Provide the [X, Y] coordinate of the cell's center where the given text is located.  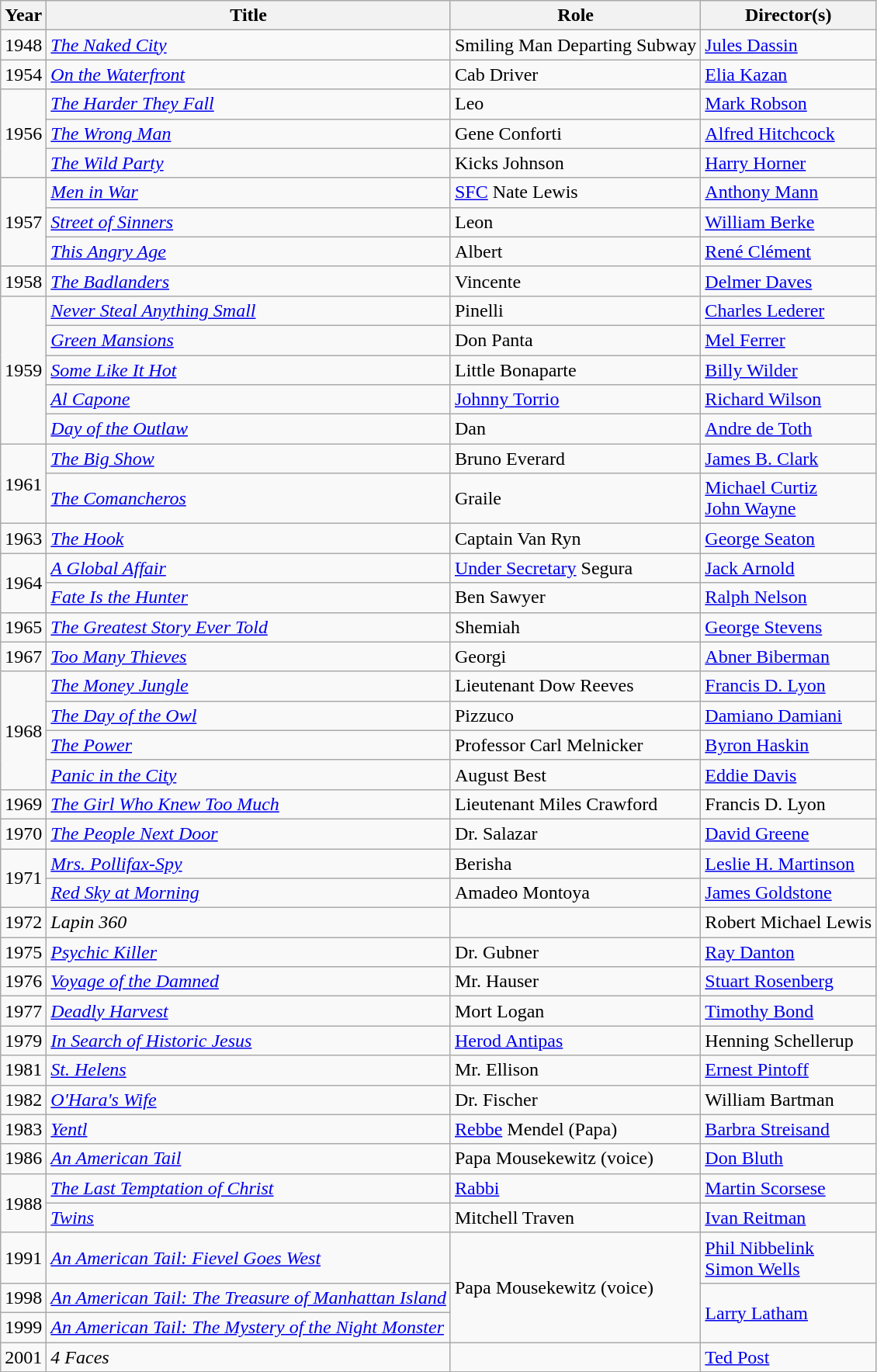
The Wrong Man [248, 133]
Leon [575, 222]
Vincente [575, 281]
1975 [23, 952]
George Stevens [789, 627]
Stuart Rosenberg [789, 982]
An American Tail [248, 1159]
O'Hara's Wife [248, 1100]
Don Panta [575, 340]
Ted Post [789, 1357]
Phil NibbelinkSimon Wells [789, 1257]
This Angry Age [248, 251]
A Global Affair [248, 568]
1957 [23, 222]
1969 [23, 804]
Dr. Gubner [575, 952]
Shemiah [575, 627]
On the Waterfront [248, 74]
Pizzuco [575, 715]
An American Tail: The Mystery of the Night Monster [248, 1327]
The Last Temptation of Christ [248, 1188]
Henning Schellerup [789, 1041]
Day of the Outlaw [248, 429]
George Seaton [789, 539]
The Badlanders [248, 281]
Alfred Hitchcock [789, 133]
1963 [23, 539]
The People Next Door [248, 833]
Georgi [575, 657]
Berisha [575, 864]
Barbra Streisand [789, 1129]
Michael CurtizJohn Wayne [789, 498]
Green Mansions [248, 340]
Billy Wilder [789, 370]
1979 [23, 1041]
Twins [248, 1218]
Men in War [248, 192]
William Bartman [789, 1100]
Mr. Ellison [575, 1070]
Ray Danton [789, 952]
Role [575, 16]
Too Many Thieves [248, 657]
1986 [23, 1159]
1971 [23, 878]
Voyage of the Damned [248, 982]
The Hook [248, 539]
Elia Kazan [789, 74]
Year [23, 16]
Rebbe Mendel (Papa) [575, 1129]
The Money Jungle [248, 686]
SFC Nate Lewis [575, 192]
Professor Carl Melnicker [575, 745]
1976 [23, 982]
1977 [23, 1011]
Delmer Daves [789, 281]
2001 [23, 1357]
David Greene [789, 833]
Street of Sinners [248, 222]
James Goldstone [789, 893]
Johnny Torrio [575, 400]
The Day of the Owl [248, 715]
Richard Wilson [789, 400]
Ben Sawyer [575, 598]
The Power [248, 745]
Lieutenant Miles Crawford [575, 804]
Eddie Davis [789, 774]
Director(s) [789, 16]
Leslie H. Martinson [789, 864]
1967 [23, 657]
Anthony Mann [789, 192]
The Harder They Fall [248, 104]
Andre de Toth [789, 429]
Lieutenant Dow Reeves [575, 686]
Larry Latham [789, 1312]
Lapin 360 [248, 923]
Kicks Johnson [575, 163]
The Naked City [248, 45]
Mort Logan [575, 1011]
St. Helens [248, 1070]
Pinelli [575, 310]
Rabbi [575, 1188]
Damiano Damiani [789, 715]
Panic in the City [248, 774]
1972 [23, 923]
1948 [23, 45]
An American Tail: Fievel Goes West [248, 1257]
Some Like It Hot [248, 370]
James B. Clark [789, 459]
1998 [23, 1298]
Don Bluth [789, 1159]
1961 [23, 484]
4 Faces [248, 1357]
1959 [23, 369]
Dr. Fischer [575, 1100]
Mark Robson [789, 104]
The Comancheros [248, 498]
Abner Biberman [789, 657]
1956 [23, 133]
1999 [23, 1327]
Under Secretary Segura [575, 568]
Ralph Nelson [789, 598]
An American Tail: The Treasure of Manhattan Island [248, 1298]
The Big Show [248, 459]
Mitchell Traven [575, 1218]
Amadeo Montoya [575, 893]
Herod Antipas [575, 1041]
1991 [23, 1257]
Graile [575, 498]
Psychic Killer [248, 952]
Deadly Harvest [248, 1011]
Charles Lederer [789, 310]
Albert [575, 251]
Title [248, 16]
René Clément [789, 251]
1981 [23, 1070]
Jules Dassin [789, 45]
Never Steal Anything Small [248, 310]
Mel Ferrer [789, 340]
August Best [575, 774]
1958 [23, 281]
1954 [23, 74]
Leo [575, 104]
1968 [23, 730]
Mr. Hauser [575, 982]
Captain Van Ryn [575, 539]
Ivan Reitman [789, 1218]
Red Sky at Morning [248, 893]
Fate Is the Hunter [248, 598]
Gene Conforti [575, 133]
1982 [23, 1100]
Smiling Man Departing Subway [575, 45]
Robert Michael Lewis [789, 923]
1988 [23, 1203]
Cab Driver [575, 74]
Byron Haskin [789, 745]
Jack Arnold [789, 568]
Al Capone [248, 400]
Harry Horner [789, 163]
1964 [23, 583]
1970 [23, 833]
Dan [575, 429]
Martin Scorsese [789, 1188]
1983 [23, 1129]
Mrs. Pollifax-Spy [248, 864]
In Search of Historic Jesus [248, 1041]
Little Bonaparte [575, 370]
1965 [23, 627]
The Wild Party [248, 163]
Ernest Pintoff [789, 1070]
Timothy Bond [789, 1011]
Dr. Salazar [575, 833]
Yentl [248, 1129]
The Girl Who Knew Too Much [248, 804]
William Berke [789, 222]
The Greatest Story Ever Told [248, 627]
Bruno Everard [575, 459]
